Pinpoint the cell where the given text exists, returning its [X, Y] midpoint coordinate. 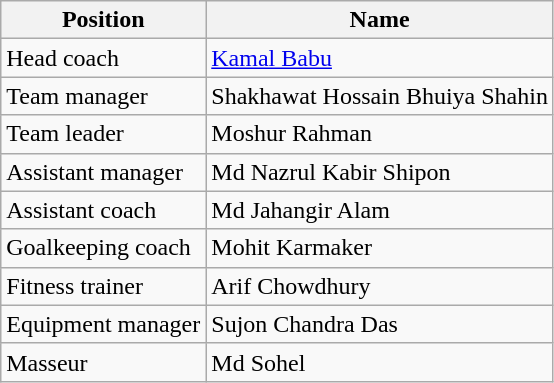
Assistant manager [104, 172]
Team leader [104, 134]
Md Sohel [380, 362]
Fitness trainer [104, 286]
Head coach [104, 58]
Mohit Karmaker [380, 248]
Equipment manager [104, 324]
Md Jahangir Alam [380, 210]
Team manager [104, 96]
Masseur [104, 362]
Goalkeeping coach [104, 248]
Position [104, 20]
Shakhawat Hossain Bhuiya Shahin [380, 96]
Name [380, 20]
Arif Chowdhury [380, 286]
Sujon Chandra Das [380, 324]
Moshur Rahman [380, 134]
Md Nazrul Kabir Shipon [380, 172]
Kamal Babu [380, 58]
Assistant coach [104, 210]
